For the text-containing cell, return its midpoint in (X, Y) coordinate format. 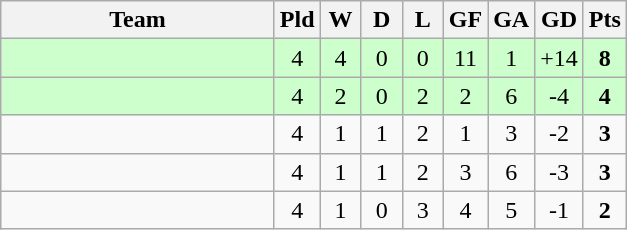
GA (512, 20)
-1 (560, 210)
W (340, 20)
D (382, 20)
Pld (297, 20)
+14 (560, 58)
Team (138, 20)
-3 (560, 172)
11 (465, 58)
5 (512, 210)
Pts (604, 20)
8 (604, 58)
GF (465, 20)
L (422, 20)
GD (560, 20)
-2 (560, 134)
-4 (560, 96)
